Locate the cell with the specified text and output its (X, Y) center coordinate. 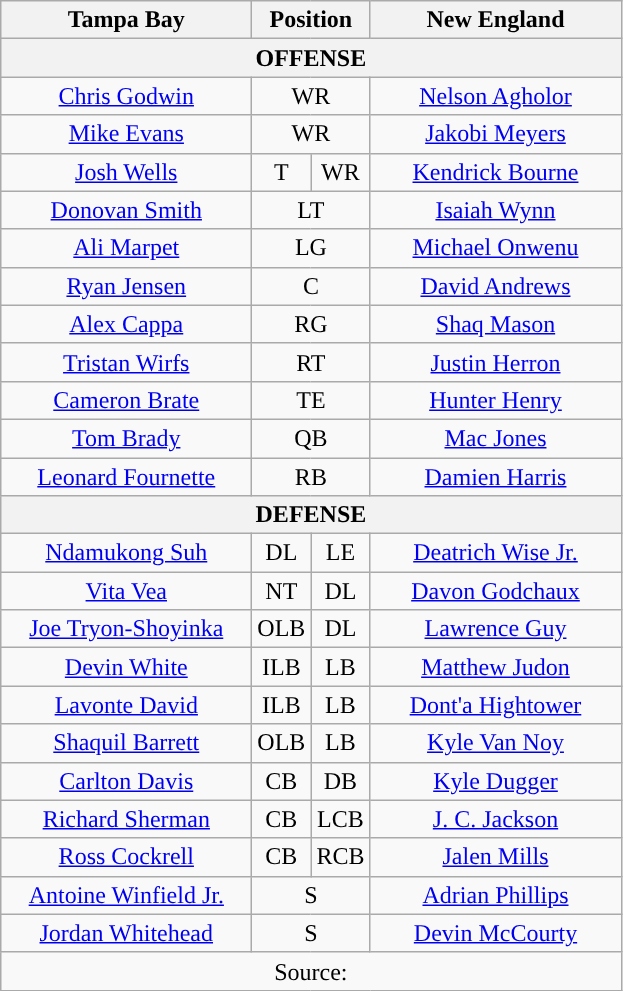
Damien Harris (496, 477)
Josh Wells (126, 172)
Shaquil Barrett (126, 743)
Ndamukong Suh (126, 553)
LG (311, 248)
TE (311, 400)
Kendrick Bourne (496, 172)
Davon Godchaux (496, 591)
Ali Marpet (126, 248)
Tristan Wirfs (126, 362)
RCB (340, 857)
Cameron Brate (126, 400)
Chris Godwin (126, 96)
Source: (311, 971)
Deatrich Wise Jr. (496, 553)
Devin McCourty (496, 933)
Adrian Phillips (496, 895)
Richard Sherman (126, 819)
LCB (340, 819)
Ryan Jensen (126, 286)
Justin Herron (496, 362)
Mike Evans (126, 134)
Jordan Whitehead (126, 933)
Position (311, 20)
Antoine Winfield Jr. (126, 895)
NT (282, 591)
C (311, 286)
RT (311, 362)
LT (311, 210)
J. C. Jackson (496, 819)
Jalen Mills (496, 857)
T (282, 172)
Tom Brady (126, 438)
Kyle Dugger (496, 781)
Lawrence Guy (496, 629)
Kyle Van Noy (496, 743)
Shaq Mason (496, 324)
Leonard Fournette (126, 477)
Devin White (126, 667)
Donovan Smith (126, 210)
Dont'a Hightower (496, 705)
RB (311, 477)
Joe Tryon-Shoyinka (126, 629)
LE (340, 553)
New England (496, 20)
Carlton Davis (126, 781)
Mac Jones (496, 438)
Hunter Henry (496, 400)
Lavonte David (126, 705)
Michael Onwenu (496, 248)
Jakobi Meyers (496, 134)
RG (311, 324)
OFFENSE (311, 58)
Isaiah Wynn (496, 210)
Nelson Agholor (496, 96)
David Andrews (496, 286)
Matthew Judon (496, 667)
Vita Vea (126, 591)
QB (311, 438)
DEFENSE (311, 515)
Tampa Bay (126, 20)
DB (340, 781)
Alex Cappa (126, 324)
Ross Cockrell (126, 857)
